Search for the cell housing the specified text and yield its (x, y) center coordinate. 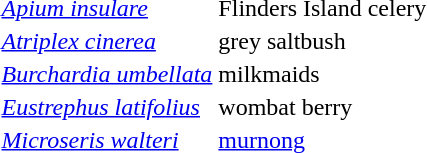
Atriplex cinerea (107, 41)
Burchardia umbellata (107, 74)
Eustrephus latifolius (107, 107)
